Return the (X, Y) coordinate for the center point of the cell that contains the specified text.  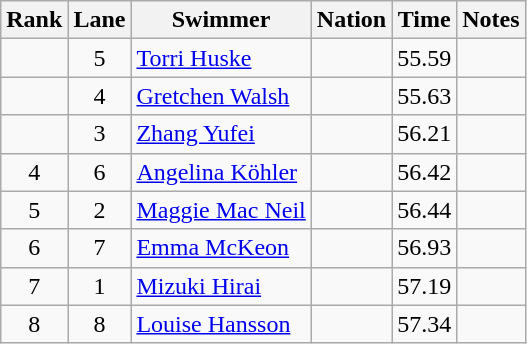
Nation (351, 20)
55.63 (424, 96)
Emma McKeon (221, 248)
57.34 (424, 324)
1 (100, 286)
56.21 (424, 134)
Torri Huske (221, 58)
56.44 (424, 210)
Zhang Yufei (221, 134)
Rank (34, 20)
Maggie Mac Neil (221, 210)
Lane (100, 20)
3 (100, 134)
57.19 (424, 286)
Notes (491, 20)
55.59 (424, 58)
56.93 (424, 248)
Gretchen Walsh (221, 96)
Mizuki Hirai (221, 286)
2 (100, 210)
Angelina Köhler (221, 172)
Swimmer (221, 20)
56.42 (424, 172)
Louise Hansson (221, 324)
Time (424, 20)
